Locate the cell with the specified text and output its [x, y] center coordinate. 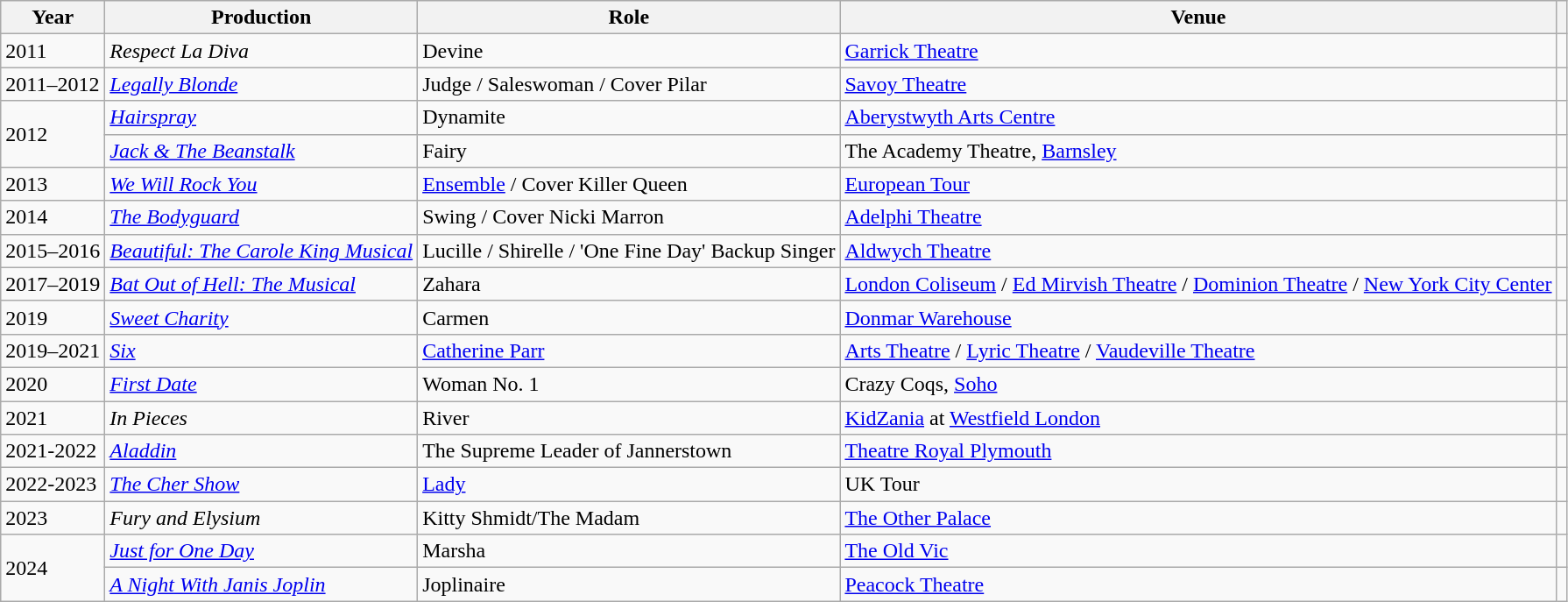
2012 [53, 134]
2019–2021 [53, 351]
European Tour [1198, 184]
2019 [53, 317]
Fury and Elysium [261, 518]
Carmen [629, 317]
Lady [629, 485]
Crazy Coqs, Soho [1198, 384]
River [629, 418]
Peacock Theatre [1198, 584]
Jack & The Beanstalk [261, 151]
The Academy Theatre, Barnsley [1198, 151]
Just for One Day [261, 551]
Bat Out of Hell: The Musical [261, 284]
2024 [53, 568]
Judge / Saleswoman / Cover Pilar [629, 84]
Kitty Shmidt/The Madam [629, 518]
Swing / Cover Nicki Marron [629, 217]
Devine [629, 51]
Aladdin [261, 451]
KidZania at Westfield London [1198, 418]
The Cher Show [261, 485]
Beautiful: The Carole King Musical [261, 251]
Adelphi Theatre [1198, 217]
UK Tour [1198, 485]
We Will Rock You [261, 184]
2020 [53, 384]
First Date [261, 384]
Production [261, 18]
2021 [53, 418]
Arts Theatre / Lyric Theatre / Vaudeville Theatre [1198, 351]
2022-2023 [53, 485]
2015–2016 [53, 251]
Hairspray [261, 117]
Garrick Theatre [1198, 51]
The Supreme Leader of Jannerstown [629, 451]
The Other Palace [1198, 518]
2017–2019 [53, 284]
Theatre Royal Plymouth [1198, 451]
Six [261, 351]
A Night With Janis Joplin [261, 584]
The Old Vic [1198, 551]
Year [53, 18]
Dynamite [629, 117]
Role [629, 18]
Marsha [629, 551]
2011–2012 [53, 84]
Aldwych Theatre [1198, 251]
Respect La Diva [261, 51]
Ensemble / Cover Killer Queen [629, 184]
Fairy [629, 151]
Joplinaire [629, 584]
Aberystwyth Arts Centre [1198, 117]
2011 [53, 51]
London Coliseum / Ed Mirvish Theatre / Dominion Theatre / New York City Center [1198, 284]
Lucille / Shirelle / 'One Fine Day' Backup Singer [629, 251]
The Bodyguard [261, 217]
Legally Blonde [261, 84]
Sweet Charity [261, 317]
Venue [1198, 18]
In Pieces [261, 418]
2021-2022 [53, 451]
2014 [53, 217]
Catherine Parr [629, 351]
Donmar Warehouse [1198, 317]
2013 [53, 184]
Savoy Theatre [1198, 84]
Woman No. 1 [629, 384]
Zahara [629, 284]
2023 [53, 518]
